For the text-containing cell, return its midpoint in [X, Y] coordinate format. 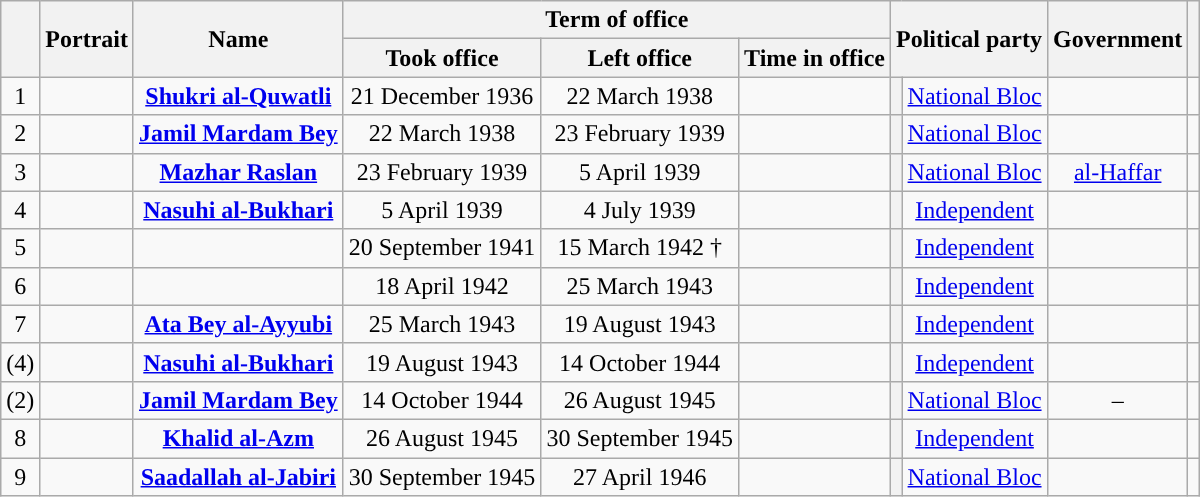
6 [20, 286]
Saadallah al-Jabiri [238, 477]
4 July 1939 [640, 210]
27 April 1946 [640, 477]
9 [20, 477]
al-Haffar [1118, 172]
2 [20, 134]
Ata Bey al-Ayyubi [238, 324]
Government [1118, 39]
8 [20, 438]
Mazhar Raslan [238, 172]
5 [20, 248]
Left office [640, 58]
Term of office [616, 20]
15 March 1942 † [640, 248]
Time in office [815, 58]
Portrait [87, 39]
1 [20, 96]
(4) [20, 362]
(2) [20, 400]
Shukri al-Quwatli [238, 96]
Khalid al-Azm [238, 438]
Name [238, 39]
– [1118, 400]
18 April 1942 [442, 286]
3 [20, 172]
Political party [968, 39]
20 September 1941 [442, 248]
21 December 1936 [442, 96]
Took office [442, 58]
7 [20, 324]
4 [20, 210]
